Return [x, y] of the center of cell containing provided text 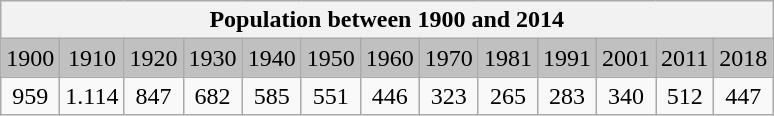
265 [508, 96]
1900 [30, 58]
447 [744, 96]
283 [566, 96]
1.114 [92, 96]
585 [272, 96]
323 [448, 96]
1960 [390, 58]
1920 [154, 58]
1930 [212, 58]
446 [390, 96]
1981 [508, 58]
1910 [92, 58]
2018 [744, 58]
1950 [330, 58]
2011 [685, 58]
512 [685, 96]
551 [330, 96]
1970 [448, 58]
340 [626, 96]
682 [212, 96]
1940 [272, 58]
847 [154, 96]
959 [30, 96]
Population between 1900 and 2014 [387, 20]
1991 [566, 58]
2001 [626, 58]
